Search for the cell housing the specified text and yield its [x, y] center coordinate. 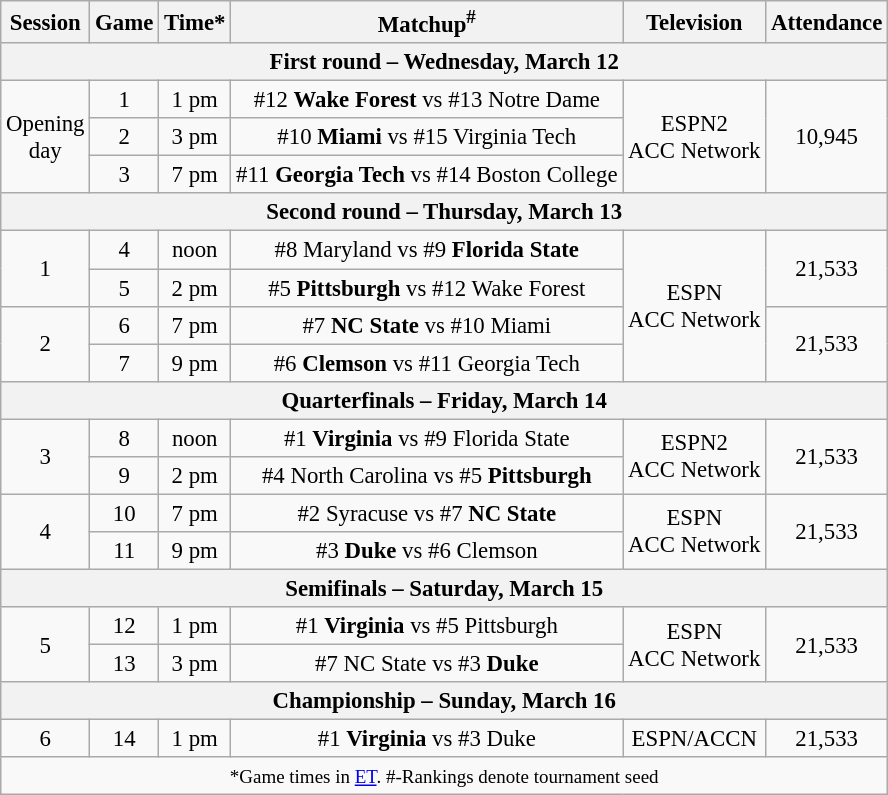
8 [124, 438]
Matchup# [427, 22]
7 [124, 363]
#11 Georgia Tech vs #14 Boston College [427, 175]
12 [124, 626]
13 [124, 664]
ESPN/ACCN [694, 739]
#1 Virginia vs #3 Duke [427, 739]
Quarterfinals – Friday, March 14 [444, 400]
Session [46, 22]
*Game times in ET. #-Rankings denote tournament seed [444, 776]
#1 Virginia vs #5 Pittsburgh [427, 626]
#6 Clemson vs #11 Georgia Tech [427, 363]
Championship – Sunday, March 16 [444, 701]
#2 Syracuse vs #7 NC State [427, 513]
#8 Maryland vs #9 Florida State [427, 250]
#12 Wake Forest vs #13 Notre Dame [427, 100]
#7 NC State vs #3 Duke [427, 664]
#5 Pittsburgh vs #12 Wake Forest [427, 288]
10 [124, 513]
First round – Wednesday, March 12 [444, 62]
#4 North Carolina vs #5 Pittsburgh [427, 476]
14 [124, 739]
#7 NC State vs #10 Miami [427, 325]
Attendance [827, 22]
#10 Miami vs #15 Virginia Tech [427, 137]
#1 Virginia vs #9 Florida State [427, 438]
Television [694, 22]
11 [124, 551]
#3 Duke vs #6 Clemson [427, 551]
Second round – Thursday, March 13 [444, 213]
Openingday [46, 138]
Time* [195, 22]
10,945 [827, 138]
9 [124, 476]
Semifinals – Saturday, March 15 [444, 588]
Game [124, 22]
